Determine the [x, y] coordinate at the center of the cell enclosing the given text.  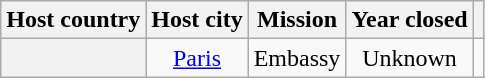
Year closed [410, 20]
Unknown [410, 58]
Mission [297, 20]
Embassy [297, 58]
Host country [74, 20]
Paris [197, 58]
Host city [197, 20]
